From the cell containing the given text, extract its center point as (X, Y) coordinate. 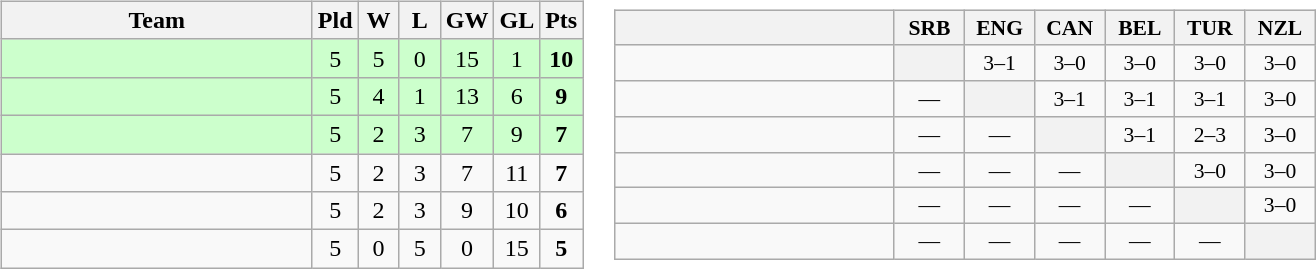
11 (517, 173)
13 (467, 96)
TUR (1210, 28)
W (378, 20)
L (420, 20)
Pld (335, 20)
4 (378, 96)
ENG (999, 28)
BEL (1140, 28)
2–3 (1210, 135)
GW (467, 20)
NZL (1280, 28)
GL (517, 20)
CAN (1070, 28)
SRB (929, 28)
Team (156, 20)
Pts (562, 20)
